From the cell containing the given text, extract its center point as [X, Y] coordinate. 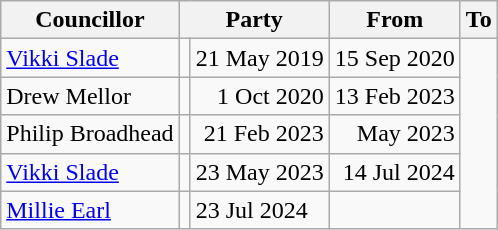
14 Jul 2024 [394, 172]
21 May 2019 [260, 58]
Party [254, 20]
Philip Broadhead [90, 134]
15 Sep 2020 [394, 58]
Drew Mellor [90, 96]
13 Feb 2023 [394, 96]
From [394, 20]
Councillor [90, 20]
Millie Earl [90, 210]
1 Oct 2020 [260, 96]
21 Feb 2023 [260, 134]
To [478, 20]
23 May 2023 [260, 172]
23 Jul 2024 [260, 210]
May 2023 [394, 134]
